Scan for the cell matching the given text and deliver its [X, Y] coordinate at center. 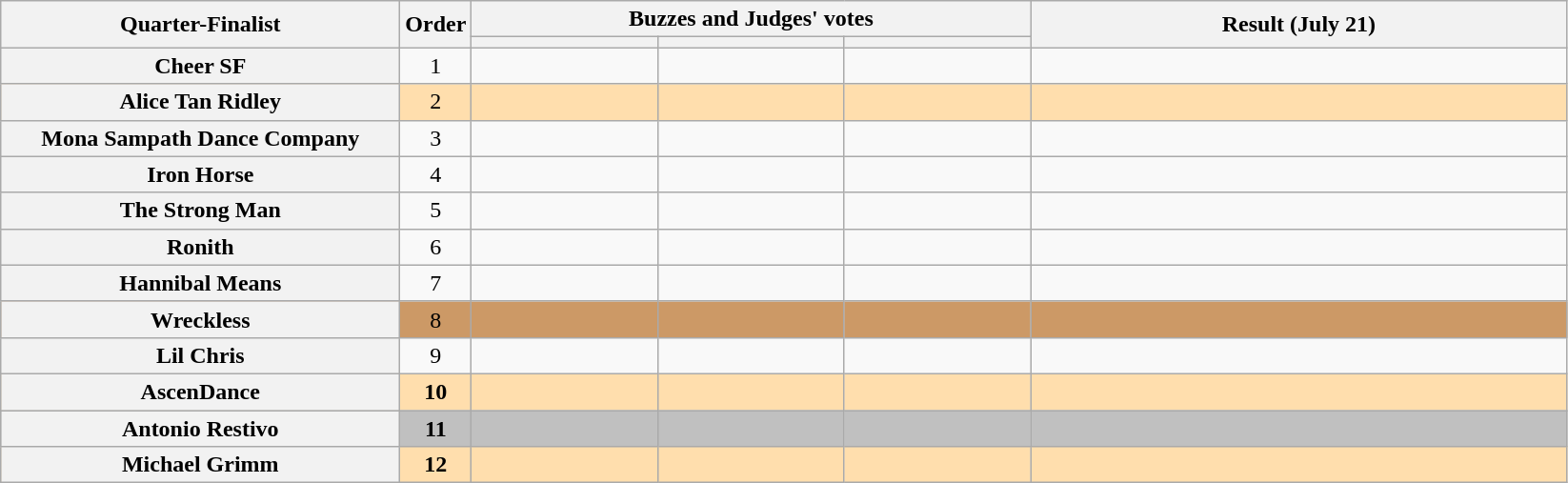
Order [436, 25]
Ronith [200, 247]
Mona Sampath Dance Company [200, 138]
3 [436, 138]
6 [436, 247]
10 [436, 392]
11 [436, 428]
Lil Chris [200, 355]
The Strong Man [200, 211]
Alice Tan Ridley [200, 102]
Wreckless [200, 319]
4 [436, 174]
Antonio Restivo [200, 428]
8 [436, 319]
Iron Horse [200, 174]
Michael Grimm [200, 465]
Quarter-Finalist [200, 25]
7 [436, 283]
2 [436, 102]
1 [436, 66]
Result (July 21) [1299, 25]
9 [436, 355]
12 [436, 465]
Cheer SF [200, 66]
Hannibal Means [200, 283]
AscenDance [200, 392]
5 [436, 211]
Buzzes and Judges' votes [751, 19]
